Return (X, Y) of the center of cell containing provided text 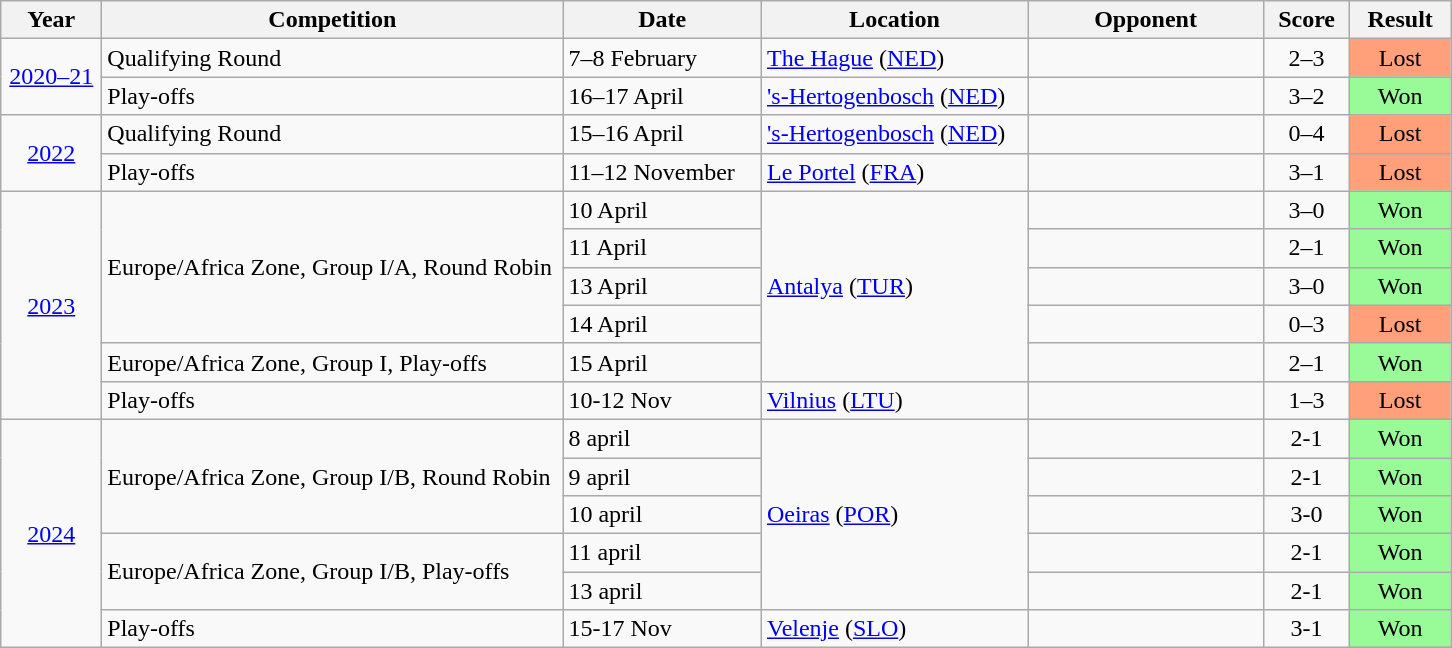
Year (52, 20)
Score (1307, 20)
3–1 (1307, 172)
10-12 Nov (662, 400)
Date (662, 20)
15-17 Nov (662, 629)
Europe/Africa Zone, Group I, Play-offs (332, 362)
Oeiras (POR) (894, 514)
Le Portel (FRA) (894, 172)
2022 (52, 153)
3-0 (1307, 515)
14 April (662, 324)
Location (894, 20)
Europe/Africa Zone, Group I/A, Round Robin (332, 267)
13 april (662, 591)
10 April (662, 210)
2023 (52, 305)
8 april (662, 438)
3–2 (1307, 96)
The Hague (NED) (894, 58)
Opponent (1146, 20)
Velenje (SLO) (894, 629)
2020–21 (52, 77)
Vilnius (LTU) (894, 400)
0–3 (1307, 324)
Antalya (TUR) (894, 286)
15 April (662, 362)
7–8 February (662, 58)
Europe/Africa Zone, Group I/B, Play-offs (332, 572)
1–3 (1307, 400)
15–16 April (662, 134)
2024 (52, 533)
10 april (662, 515)
Europe/Africa Zone, Group I/B, Round Robin (332, 476)
11 April (662, 248)
2–3 (1307, 58)
Competition (332, 20)
0–4 (1307, 134)
13 April (662, 286)
11 april (662, 553)
Result (1400, 20)
11–12 November (662, 172)
16–17 April (662, 96)
3-1 (1307, 629)
9 april (662, 477)
